Return the (X, Y) coordinate for the center point of the cell that contains the specified text.  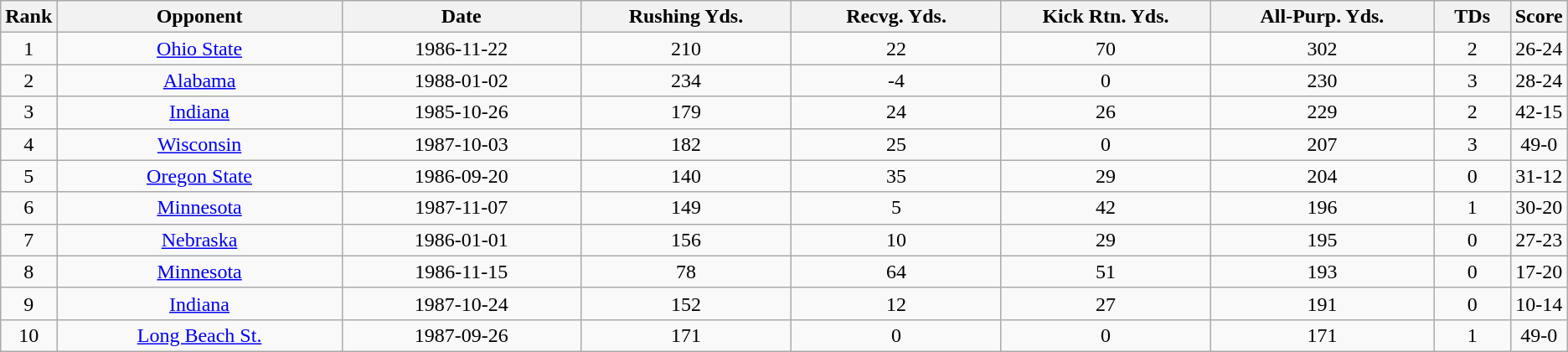
17-20 (1539, 272)
28-24 (1539, 80)
230 (1322, 80)
Wisconsin (199, 144)
1986-11-15 (461, 272)
42-15 (1539, 112)
207 (1322, 144)
229 (1322, 112)
-4 (896, 80)
7 (28, 240)
30-20 (1539, 208)
1986-11-22 (461, 49)
Score (1539, 17)
6 (28, 208)
191 (1322, 303)
TDs (1473, 17)
Kick Rtn. Yds. (1106, 17)
Nebraska (199, 240)
156 (686, 240)
Oregon State (199, 176)
42 (1106, 208)
1987-11-07 (461, 208)
64 (896, 272)
1988-01-02 (461, 80)
22 (896, 49)
149 (686, 208)
1986-09-20 (461, 176)
10-14 (1539, 303)
140 (686, 176)
26-24 (1539, 49)
Recvg. Yds. (896, 17)
70 (1106, 49)
9 (28, 303)
1986-01-01 (461, 240)
1985-10-26 (461, 112)
1987-10-03 (461, 144)
210 (686, 49)
51 (1106, 272)
24 (896, 112)
Ohio State (199, 49)
78 (686, 272)
12 (896, 303)
27 (1106, 303)
195 (1322, 240)
Opponent (199, 17)
182 (686, 144)
8 (28, 272)
Long Beach St. (199, 335)
193 (1322, 272)
All-Purp. Yds. (1322, 17)
Rank (28, 17)
27-23 (1539, 240)
Alabama (199, 80)
Date (461, 17)
179 (686, 112)
35 (896, 176)
25 (896, 144)
234 (686, 80)
204 (1322, 176)
1987-09-26 (461, 335)
26 (1106, 112)
196 (1322, 208)
Rushing Yds. (686, 17)
4 (28, 144)
302 (1322, 49)
1987-10-24 (461, 303)
152 (686, 303)
31-12 (1539, 176)
